Identify which cell holds the provided text, then report its [x, y] central coordinate. 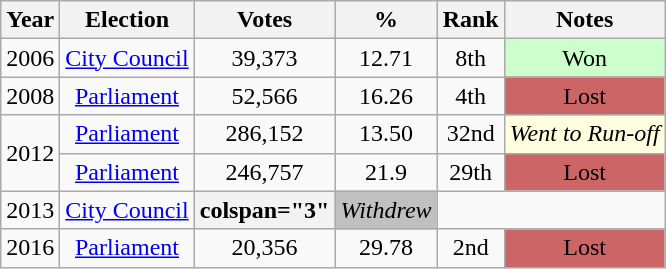
2012 [30, 153]
2006 [30, 58]
Notes [584, 20]
13.50 [386, 134]
2016 [30, 248]
52,566 [264, 96]
Election [127, 20]
Year [30, 20]
Won [584, 58]
32nd [470, 134]
Withdrew [386, 210]
20,356 [264, 248]
246,757 [264, 172]
21.9 [386, 172]
2008 [30, 96]
39,373 [264, 58]
29th [470, 172]
4th [470, 96]
16.26 [386, 96]
Votes [264, 20]
12.71 [386, 58]
29.78 [386, 248]
Went to Run-off [584, 134]
2013 [30, 210]
% [386, 20]
8th [470, 58]
Rank [470, 20]
286,152 [264, 134]
2nd [470, 248]
colspan="3" [264, 210]
